Pinpoint the cell where the given text exists, returning its (x, y) midpoint coordinate. 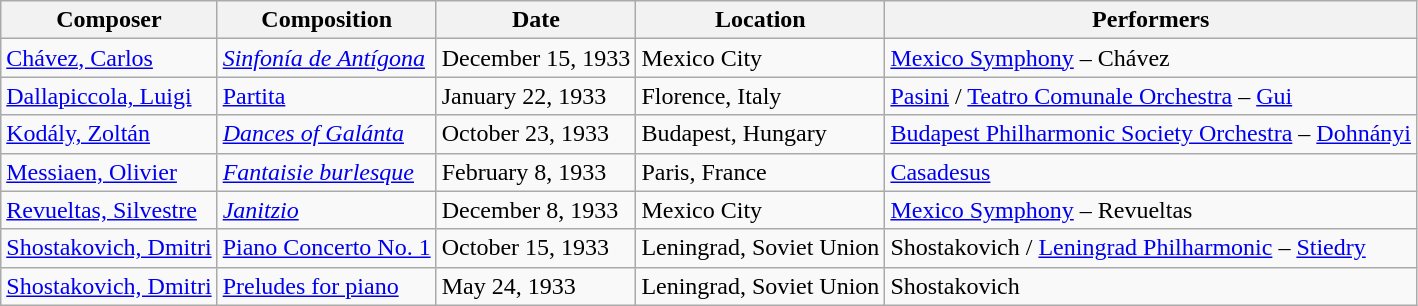
Budapest, Hungary (760, 134)
Date (536, 20)
January 22, 1933 (536, 96)
Janitzio (326, 210)
Preludes for piano (326, 286)
Pasini / Teatro Comunale Orchestra – Gui (1151, 96)
October 23, 1933 (536, 134)
Messiaen, Olivier (109, 172)
Composer (109, 20)
Paris, France (760, 172)
Shostakovich / Leningrad Philharmonic – Stiedry (1151, 248)
December 8, 1933 (536, 210)
Shostakovich (1151, 286)
Piano Concerto No. 1 (326, 248)
Mexico Symphony – Chávez (1151, 58)
Mexico Symphony – Revueltas (1151, 210)
Casadesus (1151, 172)
Dallapiccola, Luigi (109, 96)
Fantaisie burlesque (326, 172)
Sinfonía de Antígona (326, 58)
December 15, 1933 (536, 58)
Revueltas, Silvestre (109, 210)
Budapest Philharmonic Society Orchestra – Dohnányi (1151, 134)
Florence, Italy (760, 96)
October 15, 1933 (536, 248)
Composition (326, 20)
February 8, 1933 (536, 172)
Performers (1151, 20)
May 24, 1933 (536, 286)
Location (760, 20)
Dances of Galánta (326, 134)
Partita (326, 96)
Chávez, Carlos (109, 58)
Kodály, Zoltán (109, 134)
